Find where the given text appears and provide that cell's center as (X, Y) coordinate. 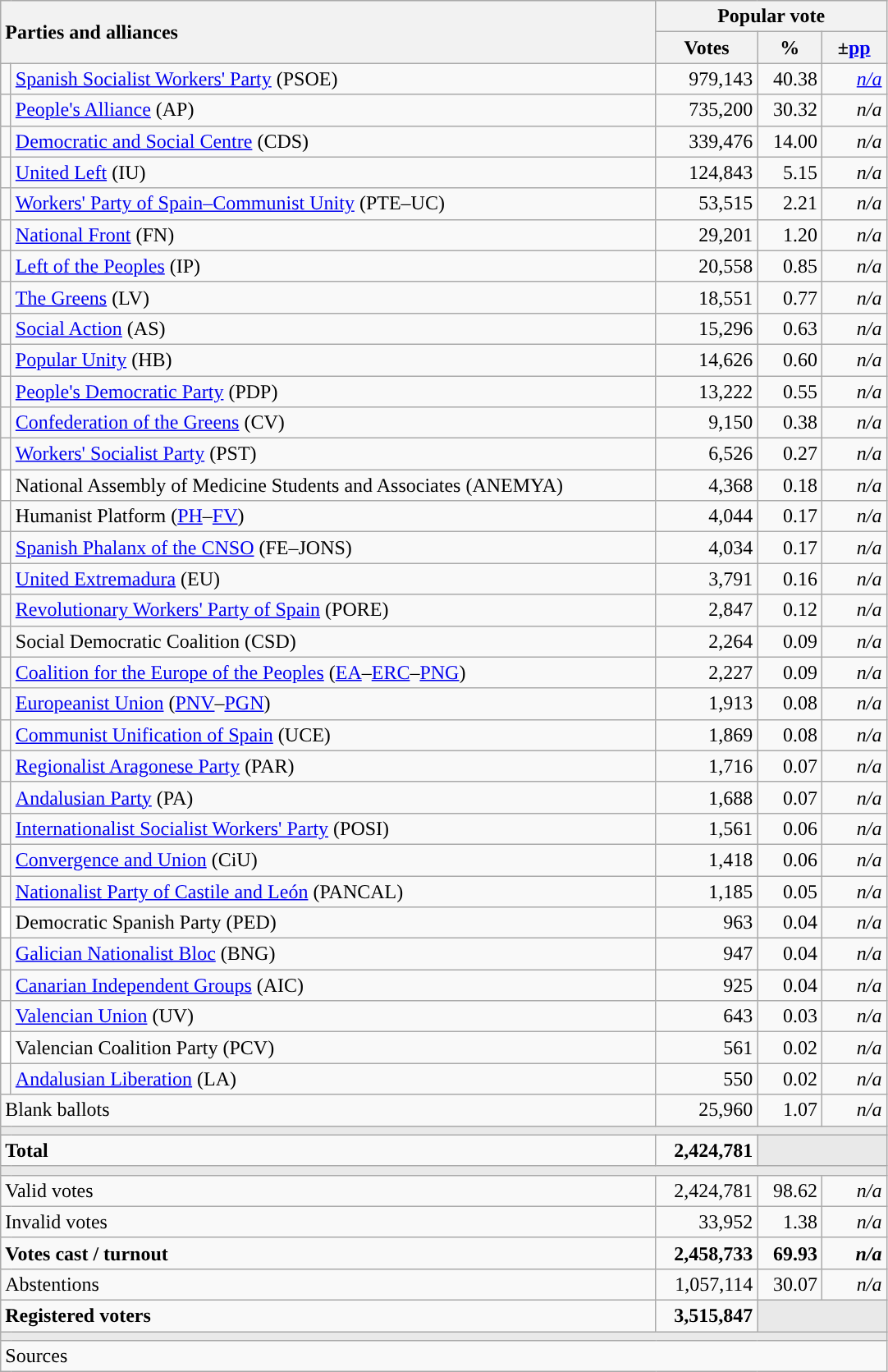
% (790, 48)
979,143 (707, 79)
Coalition for the Europe of the Peoples (EA–ERC–PNG) (333, 672)
United Extremadura (EU) (333, 579)
Registered voters (328, 1315)
Revolutionary Workers' Party of Spain (PORE) (333, 610)
0.16 (790, 579)
Convergence and Union (CiU) (333, 860)
0.38 (790, 423)
National Assembly of Medicine Students and Associates (ANEMYA) (333, 485)
1.20 (790, 235)
98.62 (790, 1191)
United Left (IU) (333, 172)
0.03 (790, 1016)
1,057,114 (707, 1284)
Communist Unification of Spain (UCE) (333, 735)
1,716 (707, 766)
14.00 (790, 141)
20,558 (707, 266)
40.38 (790, 79)
Democratic and Social Centre (CDS) (333, 141)
4,368 (707, 485)
1,185 (707, 891)
Blank ballots (328, 1110)
Votes cast / turnout (328, 1253)
People's Alliance (AP) (333, 110)
National Front (FN) (333, 235)
69.93 (790, 1253)
Social Democratic Coalition (CSD) (333, 641)
Total (328, 1150)
Valencian Union (UV) (333, 1016)
1,688 (707, 797)
Spanish Socialist Workers' Party (PSOE) (333, 79)
Abstentions (328, 1284)
9,150 (707, 423)
Votes (707, 48)
30.32 (790, 110)
925 (707, 985)
0.12 (790, 610)
561 (707, 1048)
Invalid votes (328, 1222)
±pp (854, 48)
2,264 (707, 641)
Internationalist Socialist Workers' Party (POSI) (333, 828)
Workers' Socialist Party (PST) (333, 454)
124,843 (707, 172)
Popular vote (771, 16)
0.18 (790, 485)
14,626 (707, 360)
Sources (443, 1356)
735,200 (707, 110)
0.55 (790, 392)
Valid votes (328, 1191)
Regionalist Aragonese Party (PAR) (333, 766)
947 (707, 954)
3,515,847 (707, 1315)
Confederation of the Greens (CV) (333, 423)
2,458,733 (707, 1253)
4,034 (707, 548)
30.07 (790, 1284)
15,296 (707, 328)
0.63 (790, 328)
3,791 (707, 579)
33,952 (707, 1222)
Democratic Spanish Party (PED) (333, 923)
Popular Unity (HB) (333, 360)
People's Democratic Party (PDP) (333, 392)
Humanist Platform (PH–FV) (333, 516)
53,515 (707, 204)
1.38 (790, 1222)
963 (707, 923)
1,869 (707, 735)
Left of the Peoples (IP) (333, 266)
Galician Nationalist Bloc (BNG) (333, 954)
6,526 (707, 454)
Europeanist Union (PNV–PGN) (333, 704)
1,418 (707, 860)
1.07 (790, 1110)
29,201 (707, 235)
Spanish Phalanx of the CNSO (FE–JONS) (333, 548)
Workers' Party of Spain–Communist Unity (PTE–UC) (333, 204)
643 (707, 1016)
2,847 (707, 610)
Andalusian Party (PA) (333, 797)
0.60 (790, 360)
The Greens (LV) (333, 297)
0.05 (790, 891)
Valencian Coalition Party (PCV) (333, 1048)
Nationalist Party of Castile and León (PANCAL) (333, 891)
0.27 (790, 454)
550 (707, 1079)
0.85 (790, 266)
2.21 (790, 204)
4,044 (707, 516)
0.77 (790, 297)
Parties and alliances (328, 32)
1,913 (707, 704)
2,227 (707, 672)
13,222 (707, 392)
Canarian Independent Groups (AIC) (333, 985)
Social Action (AS) (333, 328)
339,476 (707, 141)
5.15 (790, 172)
1,561 (707, 828)
18,551 (707, 297)
25,960 (707, 1110)
Andalusian Liberation (LA) (333, 1079)
